Capture the cell that displays the provided text and extract its (X, Y) central coordinate. 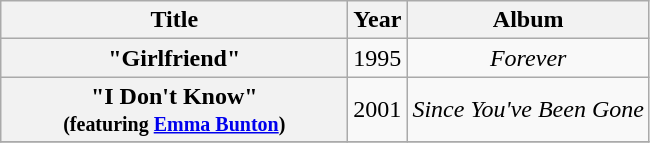
Since You've Been Gone (528, 110)
1995 (378, 58)
Album (528, 20)
Year (378, 20)
2001 (378, 110)
"Girlfriend" (174, 58)
Title (174, 20)
Forever (528, 58)
"I Don't Know"(featuring Emma Bunton) (174, 110)
